Detect which cell encompasses the target text, then output its [x, y] center coordinate. 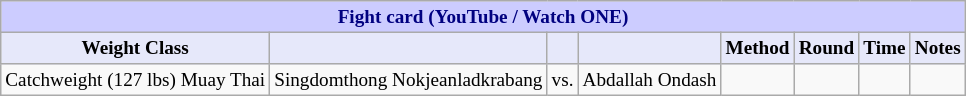
Notes [938, 48]
Fight card (YouTube / Watch ONE) [483, 17]
Catchweight (127 lbs) Muay Thai [136, 80]
vs. [562, 80]
Method [758, 48]
Abdallah Ondash [650, 80]
Singdomthong Nokjeanladkrabang [408, 80]
Weight Class [136, 48]
Time [884, 48]
Round [826, 48]
